Find where the given text appears and provide that cell's center as (X, Y) coordinate. 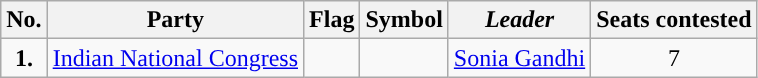
Seats contested (674, 20)
Sonia Gandhi (519, 58)
Flag (332, 20)
1. (24, 58)
7 (674, 58)
Symbol (404, 20)
Party (175, 20)
Leader (519, 20)
No. (24, 20)
Indian National Congress (175, 58)
